Return the (X, Y) coordinate for the center point of the cell that contains the specified text.  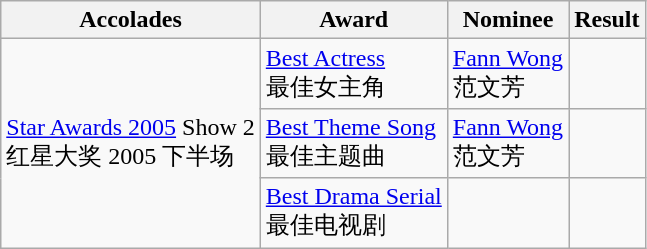
Award (354, 20)
Nominee (508, 20)
Star Awards 2005 Show 2 红星大奖 2005 下半场 (131, 144)
Best Theme Song 最佳主题曲 (354, 143)
Best Drama Serial 最佳电视剧 (354, 213)
Best Actress 最佳女主角 (354, 74)
Accolades (131, 20)
Result (607, 20)
